From the cell containing the given text, extract its center point as (X, Y) coordinate. 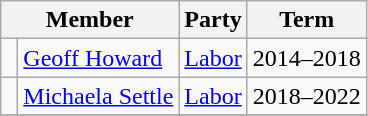
Party (213, 20)
2018–2022 (306, 96)
Term (306, 20)
2014–2018 (306, 58)
Michaela Settle (98, 96)
Geoff Howard (98, 58)
Member (90, 20)
